Output the (X, Y) coordinate of the center of the cell containing the given text.  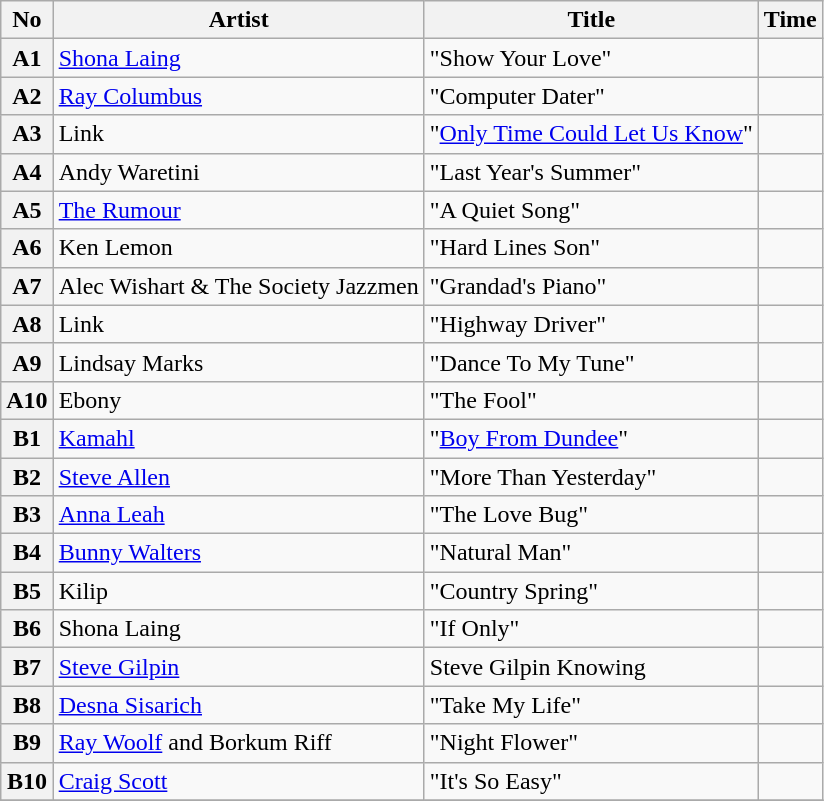
Steve Allen (238, 477)
Desna Sisarich (238, 705)
A5 (27, 210)
"Natural Man" (591, 553)
A10 (27, 400)
A1 (27, 58)
Lindsay Marks (238, 362)
Steve Gilpin Knowing (591, 667)
"Take My Life" (591, 705)
"Only Time Could Let Us Know" (591, 134)
"A Quiet Song" (591, 210)
B8 (27, 705)
Title (591, 20)
Anna Leah (238, 515)
B10 (27, 781)
Alec Wishart & The Society Jazzmen (238, 286)
A7 (27, 286)
B5 (27, 591)
B4 (27, 553)
B2 (27, 477)
A3 (27, 134)
Andy Waretini (238, 172)
B3 (27, 515)
A9 (27, 362)
A4 (27, 172)
Ebony (238, 400)
Ray Columbus (238, 96)
"Night Flower" (591, 743)
Ken Lemon (238, 248)
Craig Scott (238, 781)
"The Fool" (591, 400)
"Highway Driver" (591, 324)
"Dance To My Tune" (591, 362)
"It's So Easy" (591, 781)
Steve Gilpin (238, 667)
"Grandad's Piano" (591, 286)
"Last Year's Summer" (591, 172)
"The Love Bug" (591, 515)
"Country Spring" (591, 591)
"Show Your Love" (591, 58)
B9 (27, 743)
"Boy From Dundee" (591, 438)
No (27, 20)
B6 (27, 629)
Artist (238, 20)
Kilip (238, 591)
B1 (27, 438)
A2 (27, 96)
A8 (27, 324)
B7 (27, 667)
Ray Woolf and Borkum Riff (238, 743)
"Hard Lines Son" (591, 248)
Kamahl (238, 438)
"Computer Dater" (591, 96)
The Rumour (238, 210)
"More Than Yesterday" (591, 477)
Time (790, 20)
A6 (27, 248)
"If Only" (591, 629)
Bunny Walters (238, 553)
